From the cell containing the given text, extract its center point as (X, Y) coordinate. 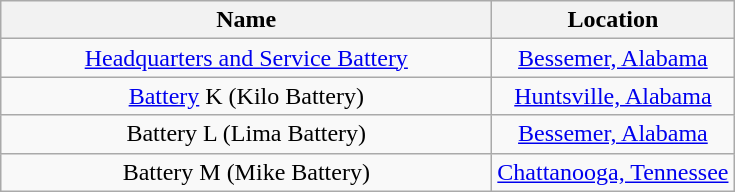
Headquarters and Service Battery (246, 58)
Name (246, 20)
Battery K (Kilo Battery) (246, 96)
Battery M (Mike Battery) (246, 172)
Location (613, 20)
Chattanooga, Tennessee (613, 172)
Huntsville, Alabama (613, 96)
Battery L (Lima Battery) (246, 134)
